Locate the cell with the specified text and output its [X, Y] center coordinate. 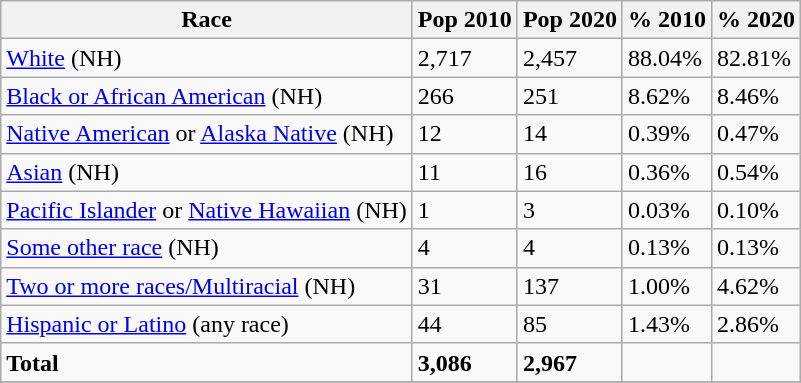
4.62% [756, 286]
44 [464, 324]
8.46% [756, 96]
82.81% [756, 58]
Pop 2010 [464, 20]
12 [464, 134]
31 [464, 286]
1.43% [666, 324]
2.86% [756, 324]
White (NH) [207, 58]
Asian (NH) [207, 172]
251 [570, 96]
Total [207, 362]
137 [570, 286]
11 [464, 172]
Race [207, 20]
88.04% [666, 58]
Black or African American (NH) [207, 96]
0.47% [756, 134]
16 [570, 172]
2,967 [570, 362]
0.03% [666, 210]
Hispanic or Latino (any race) [207, 324]
85 [570, 324]
1 [464, 210]
Two or more races/Multiracial (NH) [207, 286]
Pacific Islander or Native Hawaiian (NH) [207, 210]
2,457 [570, 58]
Pop 2020 [570, 20]
14 [570, 134]
Native American or Alaska Native (NH) [207, 134]
1.00% [666, 286]
8.62% [666, 96]
2,717 [464, 58]
0.39% [666, 134]
Some other race (NH) [207, 248]
% 2020 [756, 20]
3,086 [464, 362]
0.36% [666, 172]
3 [570, 210]
0.54% [756, 172]
266 [464, 96]
% 2010 [666, 20]
0.10% [756, 210]
